Search for the cell housing the specified text and yield its [X, Y] center coordinate. 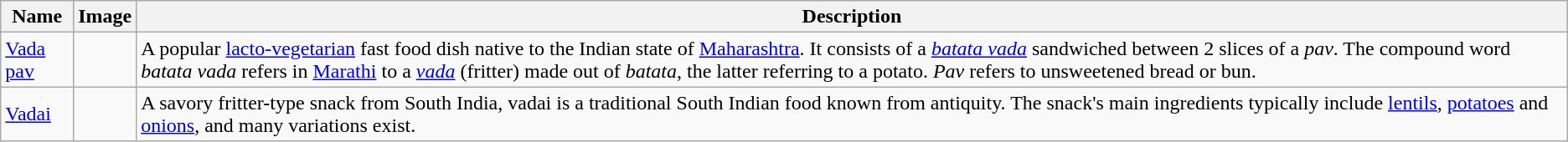
Vadai [37, 114]
Image [106, 17]
Name [37, 17]
Description [853, 17]
Vada pav [37, 60]
